Determine the (X, Y) coordinate at the center of the cell enclosing the given text.  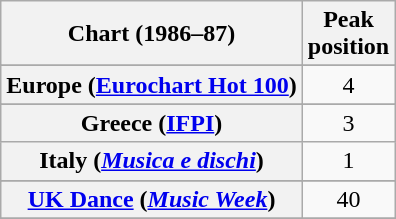
Chart (1986–87) (152, 34)
3 (348, 123)
1 (348, 161)
4 (348, 85)
UK Dance (Music Week) (152, 199)
Greece (IFPI) (152, 123)
Europe (Eurochart Hot 100) (152, 85)
40 (348, 199)
Italy (Musica e dischi) (152, 161)
Peakposition (348, 34)
